Pinpoint the cell where the given text exists, returning its (x, y) midpoint coordinate. 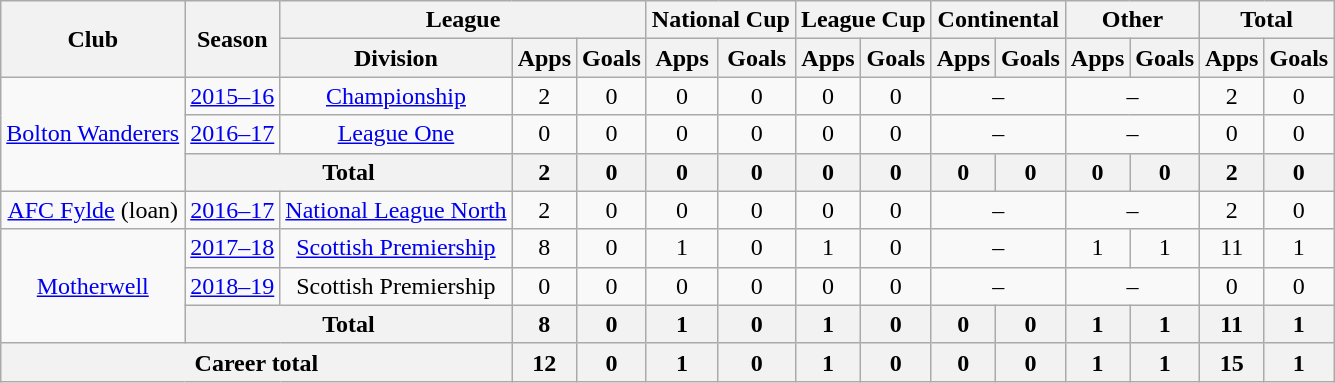
Club (93, 39)
2017–18 (232, 248)
National Cup (720, 20)
Continental (998, 20)
2015–16 (232, 96)
National League North (396, 210)
Season (232, 39)
League Cup (863, 20)
2018–19 (232, 286)
AFC Fylde (loan) (93, 210)
League (463, 20)
Career total (256, 362)
Other (1132, 20)
Division (396, 58)
12 (544, 362)
Bolton Wanderers (93, 134)
League One (396, 134)
Championship (396, 96)
Motherwell (93, 286)
15 (1232, 362)
